Extract the (X, Y) coordinate from the center of the cell holding the provided text.  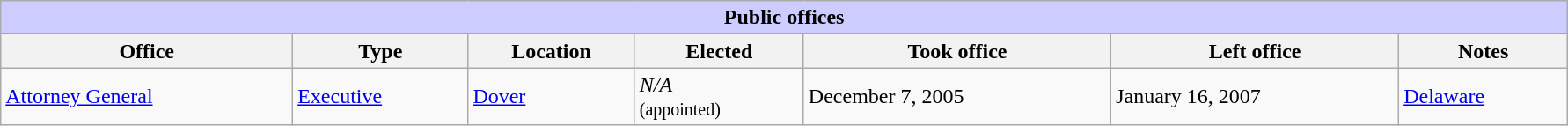
January 16, 2007 (1255, 97)
Elected (719, 51)
Public offices (785, 18)
Office (147, 51)
Attorney General (147, 97)
Delaware (1484, 97)
Type (380, 51)
Left office (1255, 51)
Took office (957, 51)
Executive (380, 97)
N/A (appointed) (719, 97)
Dover (551, 97)
Notes (1484, 51)
Location (551, 51)
December 7, 2005 (957, 97)
